Provide the (X, Y) coordinate of the cell's center where the given text is located.  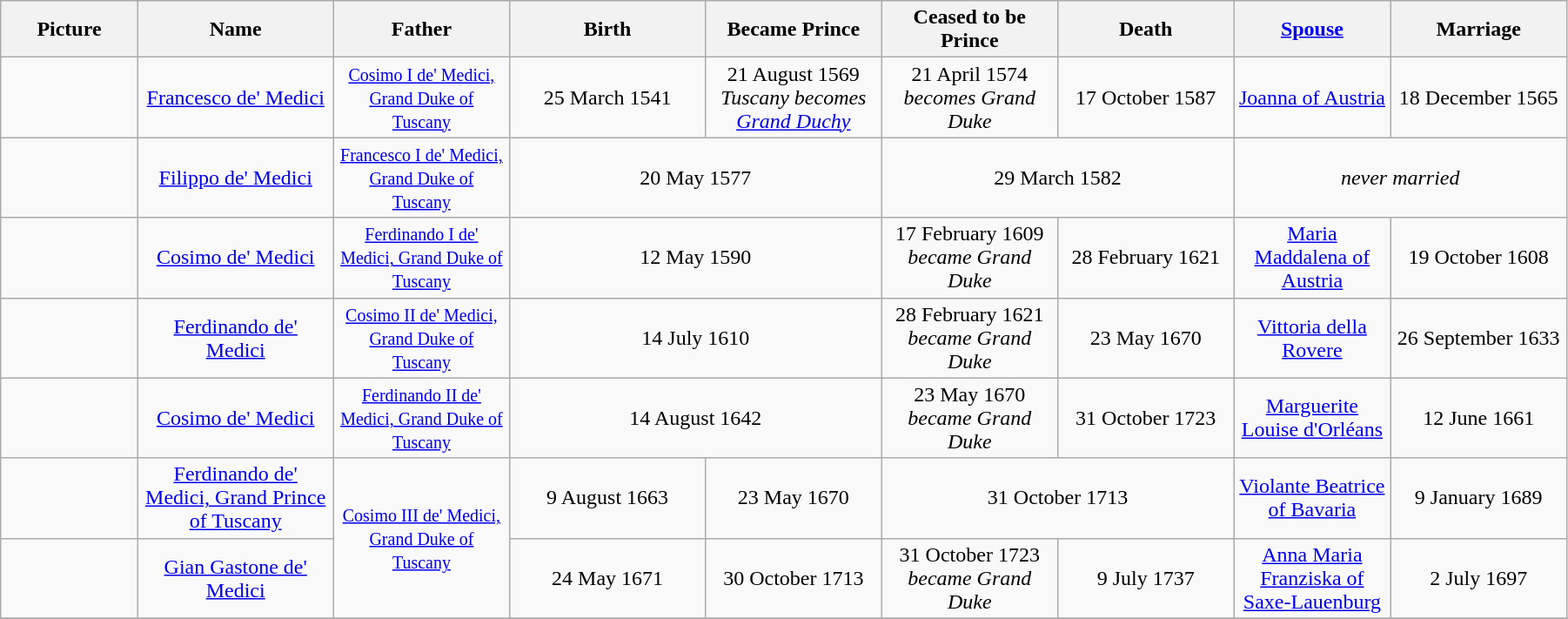
29 March 1582 (1058, 178)
Gian Gastone de' Medici (235, 578)
Cosimo I de' Medici, Grand Duke of Tuscany (421, 98)
never married (1400, 178)
26 September 1633 (1479, 338)
Violante Beatrice of Bavaria (1312, 498)
Ferdinando de' Medici (235, 338)
Francesco de' Medici (235, 98)
23 May 1670became Grand Duke (969, 418)
28 February 1621 (1145, 258)
20 May 1577 (696, 178)
19 October 1608 (1479, 258)
Picture (70, 30)
9 July 1737 (1145, 578)
Spouse (1312, 30)
12 June 1661 (1479, 418)
Anna Maria Franziska of Saxe-Lauenburg (1312, 578)
31 October 1713 (1058, 498)
17 February 1609became Grand Duke (969, 258)
Father (421, 30)
12 May 1590 (696, 258)
9 January 1689 (1479, 498)
Ferdinando I de' Medici, Grand Duke of Tuscany (421, 258)
Joanna of Austria (1312, 98)
2 July 1697 (1479, 578)
Francesco I de' Medici, Grand Duke of Tuscany (421, 178)
Cosimo II de' Medici, Grand Duke of Tuscany (421, 338)
31 October 1723became Grand Duke (969, 578)
Marguerite Louise d'Orléans (1312, 418)
Name (235, 30)
14 August 1642 (696, 418)
24 May 1671 (607, 578)
Maria Maddalena of Austria (1312, 258)
14 July 1610 (696, 338)
18 December 1565 (1479, 98)
Ferdinando de' Medici, Grand Prince of Tuscany (235, 498)
Death (1145, 30)
Filippo de' Medici (235, 178)
21 August 1569Tuscany becomes Grand Duchy (794, 98)
Vittoria della Rovere (1312, 338)
Cosimo III de' Medici, Grand Duke of Tuscany (421, 538)
17 October 1587 (1145, 98)
Ferdinando II de' Medici, Grand Duke of Tuscany (421, 418)
Birth (607, 30)
Marriage (1479, 30)
21 April 1574becomes Grand Duke (969, 98)
30 October 1713 (794, 578)
Ceased to be Prince (969, 30)
9 August 1663 (607, 498)
Became Prince (794, 30)
31 October 1723 (1145, 418)
28 February 1621became Grand Duke (969, 338)
25 March 1541 (607, 98)
